Search for the cell housing the specified text and yield its [X, Y] center coordinate. 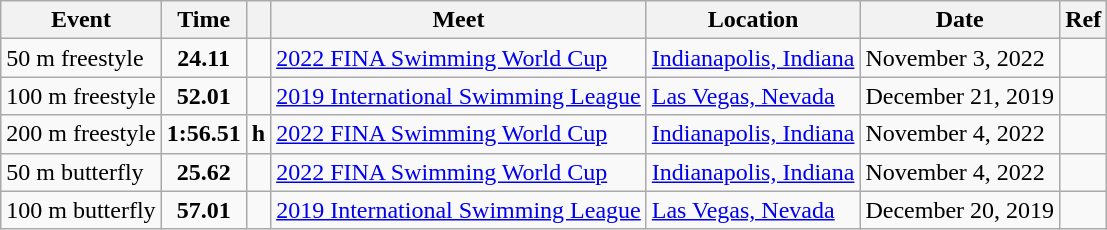
Event [81, 20]
24.11 [204, 58]
25.62 [204, 172]
h [258, 134]
Ref [1084, 20]
52.01 [204, 96]
1:56.51 [204, 134]
December 20, 2019 [960, 210]
100 m freestyle [81, 96]
Location [753, 20]
50 m butterfly [81, 172]
Meet [459, 20]
50 m freestyle [81, 58]
100 m butterfly [81, 210]
November 3, 2022 [960, 58]
Time [204, 20]
December 21, 2019 [960, 96]
200 m freestyle [81, 134]
57.01 [204, 210]
Date [960, 20]
